Find where the given text appears and provide that cell's center as (X, Y) coordinate. 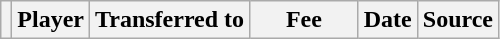
Fee (304, 20)
Transferred to (170, 20)
Source (458, 20)
Date (388, 20)
Player (51, 20)
